Pinpoint the cell where the given text exists, returning its [x, y] midpoint coordinate. 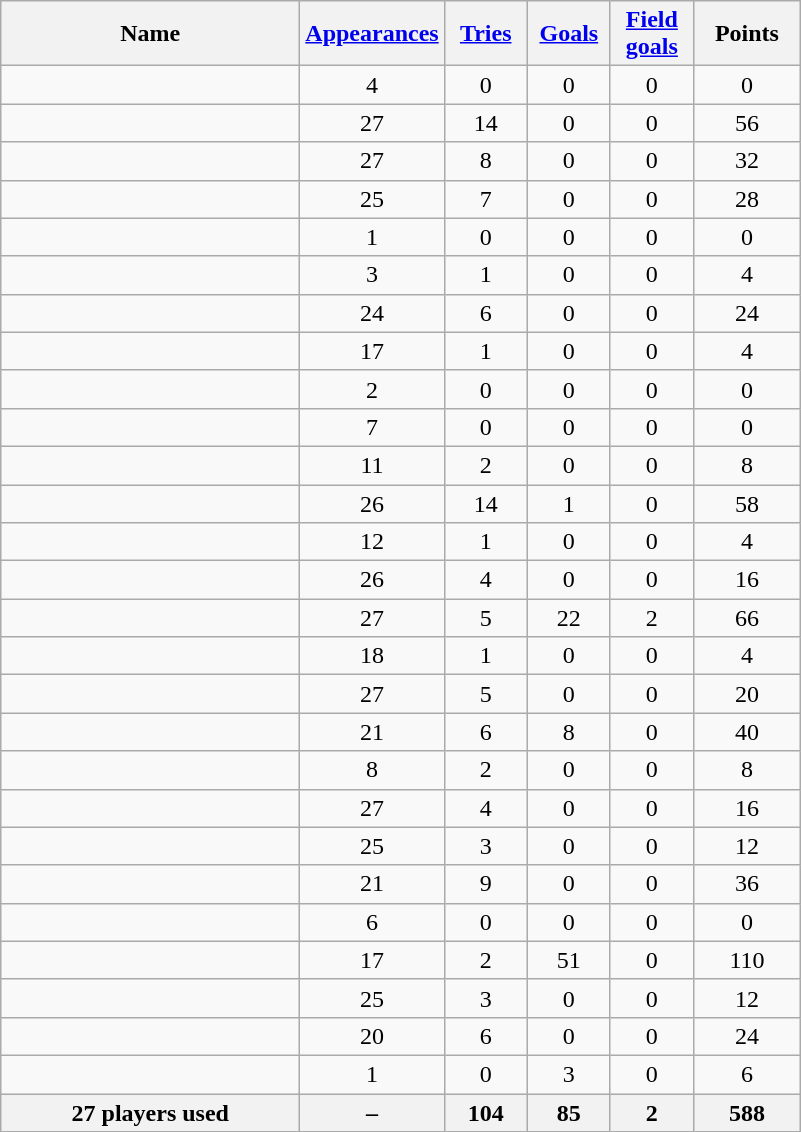
18 [372, 656]
85 [568, 1113]
9 [486, 884]
– [372, 1113]
66 [746, 618]
27 players used [150, 1113]
36 [746, 884]
Goals [568, 34]
51 [568, 960]
Appearances [372, 34]
28 [746, 199]
Field goals [652, 34]
110 [746, 960]
58 [746, 503]
104 [486, 1113]
56 [746, 123]
11 [372, 465]
Points [746, 34]
22 [568, 618]
32 [746, 161]
40 [746, 732]
Tries [486, 34]
588 [746, 1113]
Name [150, 34]
